Identify which cell holds the provided text, then report its [x, y] central coordinate. 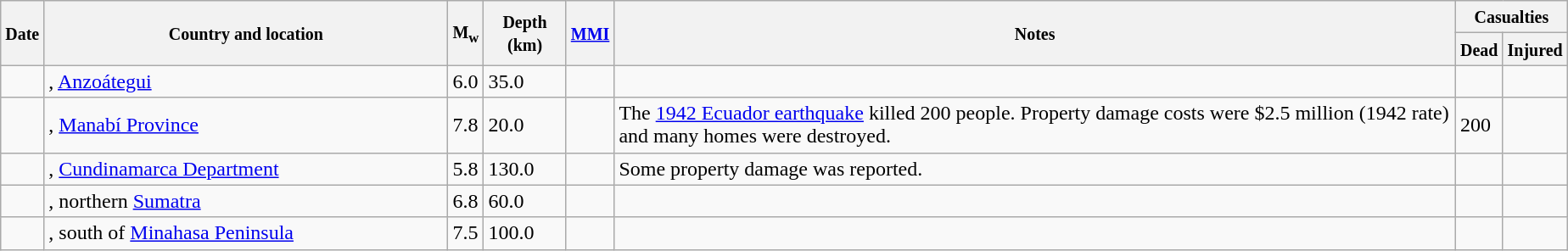
200 [1479, 126]
Injured [1535, 49]
The 1942 Ecuador earthquake killed 200 people. Property damage costs were $2.5 million (1942 rate) and many homes were destroyed. [1035, 126]
7.5 [466, 233]
20.0 [524, 126]
Some property damage was reported. [1035, 169]
Country and location [246, 33]
Depth (km) [524, 33]
Date [22, 33]
60.0 [524, 201]
, northern Sumatra [246, 201]
130.0 [524, 169]
, Anzoátegui [246, 81]
Notes [1035, 33]
35.0 [524, 81]
MMI [591, 33]
, south of Minahasa Peninsula [246, 233]
Mw [466, 33]
7.8 [466, 126]
, Cundinamarca Department [246, 169]
, Manabí Province [246, 126]
Casualties [1511, 17]
Dead [1479, 49]
5.8 [466, 169]
6.0 [466, 81]
6.8 [466, 201]
100.0 [524, 233]
